From the cell containing the given text, extract its center point as (x, y) coordinate. 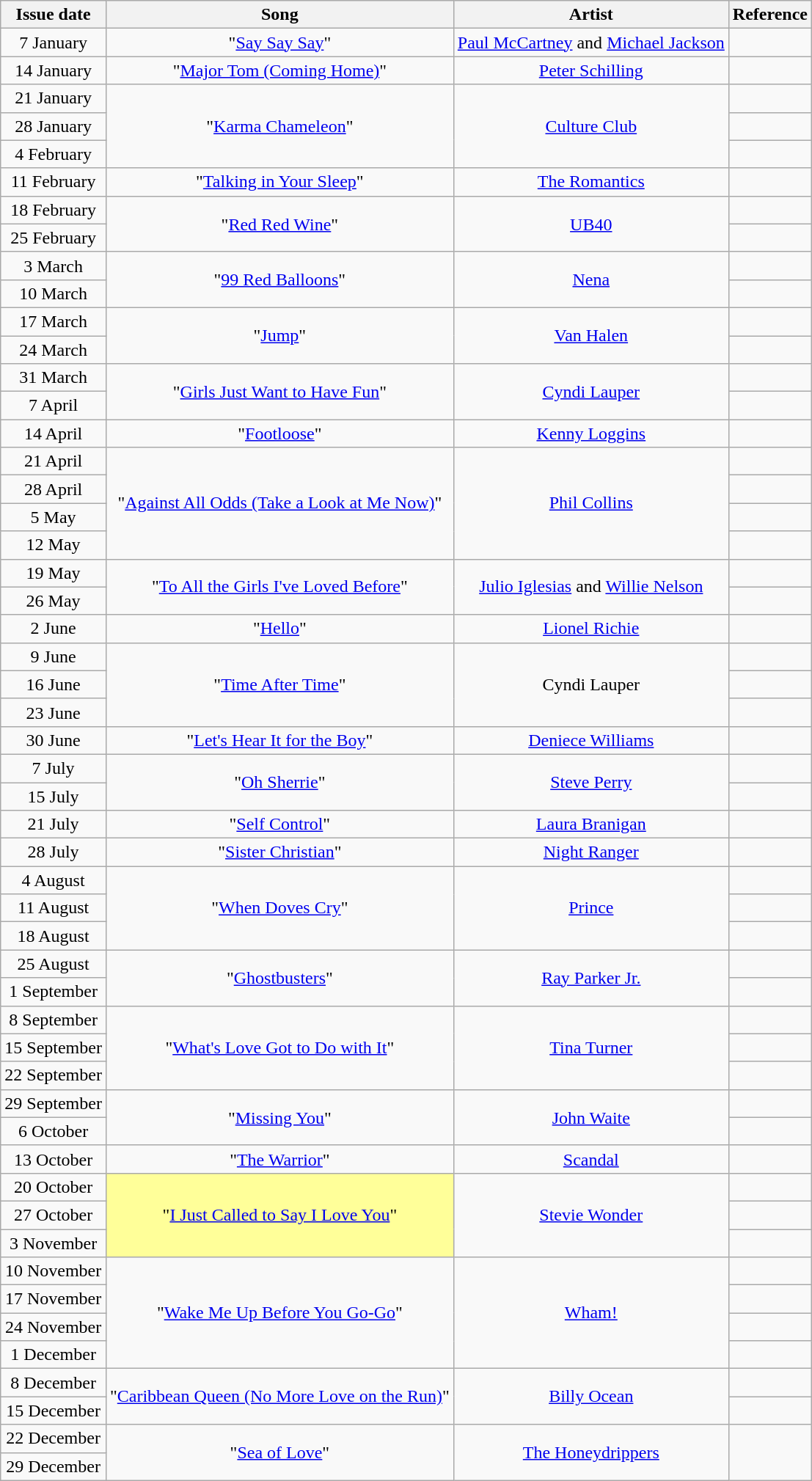
15 December (54, 1411)
16 June (54, 684)
13 October (54, 1159)
"Ghostbusters" (279, 978)
Reference (770, 15)
15 July (54, 796)
Phil Collins (591, 503)
Kenny Loggins (591, 434)
20 October (54, 1187)
7 July (54, 768)
UB40 (591, 224)
"Say Say Say" (279, 43)
"Red Red Wine" (279, 224)
1 September (54, 992)
28 July (54, 852)
11 February (54, 182)
The Honeydrippers (591, 1452)
Van Halen (591, 335)
14 April (54, 434)
11 August (54, 908)
Ray Parker Jr. (591, 978)
Julio Iglesias and Willie Nelson (591, 587)
10 November (54, 1271)
"Karma Chameleon" (279, 126)
"When Doves Cry" (279, 908)
8 December (54, 1383)
15 September (54, 1047)
Wham! (591, 1313)
Deniece Williams (591, 740)
"The Warrior" (279, 1159)
28 April (54, 489)
Steve Perry (591, 782)
22 September (54, 1075)
"Wake Me Up Before You Go-Go" (279, 1313)
29 December (54, 1466)
"Hello" (279, 629)
26 May (54, 601)
Scandal (591, 1159)
Tina Turner (591, 1047)
28 January (54, 126)
10 March (54, 293)
"Against All Odds (Take a Look at Me Now)" (279, 503)
Song (279, 15)
Stevie Wonder (591, 1215)
Prince (591, 908)
17 March (54, 321)
Lionel Richie (591, 629)
"Talking in Your Sleep" (279, 182)
Artist (591, 15)
24 March (54, 350)
6 October (54, 1131)
21 April (54, 461)
29 September (54, 1103)
12 May (54, 545)
3 November (54, 1243)
Issue date (54, 15)
The Romantics (591, 182)
27 October (54, 1215)
17 November (54, 1299)
3 March (54, 266)
Peter Schilling (591, 70)
"99 Red Balloons" (279, 279)
7 April (54, 406)
"Self Control" (279, 824)
Nena (591, 279)
4 August (54, 880)
Laura Branigan (591, 824)
1 December (54, 1355)
Culture Club (591, 126)
19 May (54, 573)
"To All the Girls I've Loved Before" (279, 587)
4 February (54, 154)
"Oh Sherrie" (279, 782)
"Time After Time" (279, 684)
21 July (54, 824)
31 March (54, 378)
18 February (54, 210)
"Let's Hear It for the Boy" (279, 740)
25 February (54, 238)
14 January (54, 70)
9 June (54, 657)
John Waite (591, 1117)
30 June (54, 740)
23 June (54, 712)
"Missing You" (279, 1117)
"Footloose" (279, 434)
8 September (54, 1020)
Billy Ocean (591, 1397)
24 November (54, 1327)
"What's Love Got to Do with It" (279, 1047)
18 August (54, 936)
Night Ranger (591, 852)
"Caribbean Queen (No More Love on the Run)" (279, 1397)
2 June (54, 629)
"Girls Just Want to Have Fun" (279, 392)
7 January (54, 43)
21 January (54, 98)
"I Just Called to Say I Love You" (279, 1215)
"Sister Christian" (279, 852)
"Jump" (279, 335)
"Sea of Love" (279, 1452)
5 May (54, 517)
25 August (54, 964)
Paul McCartney and Michael Jackson (591, 43)
22 December (54, 1438)
"Major Tom (Coming Home)" (279, 70)
